Find where the given text appears and provide that cell's center as [X, Y] coordinate. 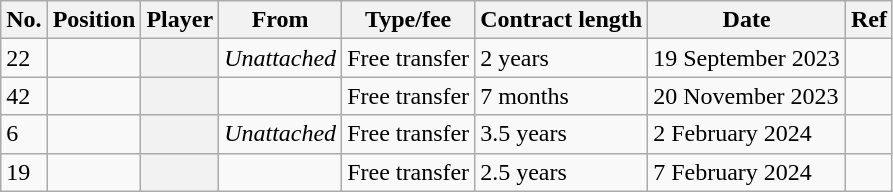
Contract length [562, 20]
3.5 years [562, 134]
22 [24, 58]
20 November 2023 [747, 96]
2 years [562, 58]
From [280, 20]
7 months [562, 96]
Player [180, 20]
19 [24, 172]
2.5 years [562, 172]
No. [24, 20]
Type/fee [408, 20]
19 September 2023 [747, 58]
Date [747, 20]
2 February 2024 [747, 134]
Position [94, 20]
6 [24, 134]
7 February 2024 [747, 172]
42 [24, 96]
Ref [868, 20]
